Provide the (X, Y) coordinate of the cell's center where the given text is located.  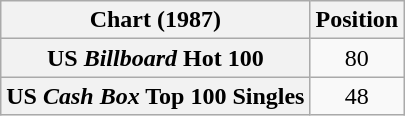
Position (357, 20)
80 (357, 58)
48 (357, 96)
US Cash Box Top 100 Singles (156, 96)
US Billboard Hot 100 (156, 58)
Chart (1987) (156, 20)
